Return the (x, y) coordinate for the center point of the cell that contains the specified text.  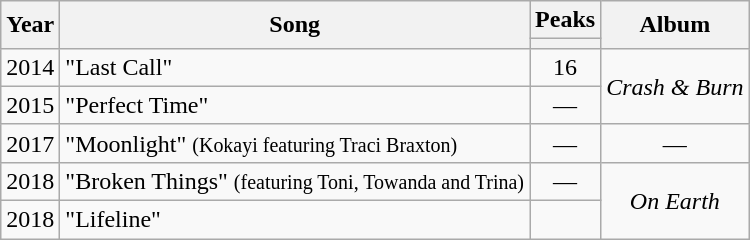
Crash & Burn (675, 86)
On Earth (675, 200)
"Lifeline" (295, 220)
2014 (30, 67)
2017 (30, 143)
2015 (30, 105)
"Broken Things" (featuring Toni, Towanda and Trina) (295, 181)
"Perfect Time" (295, 105)
Song (295, 25)
Peaks (566, 20)
Album (675, 25)
"Last Call" (295, 67)
"Moonlight" (Kokayi featuring Traci Braxton) (295, 143)
16 (566, 67)
Year (30, 25)
